Determine the [X, Y] coordinate at the center of the cell enclosing the given text.  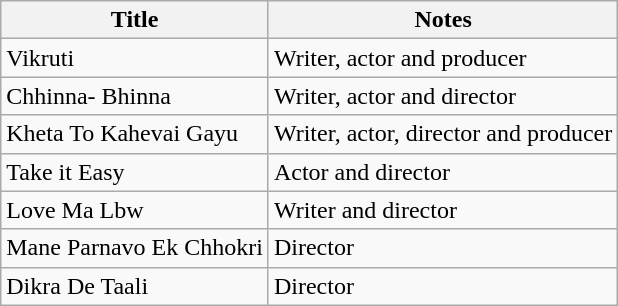
Chhinna- Bhinna [135, 96]
Writer, actor and director [442, 96]
Kheta To Kahevai Gayu [135, 134]
Notes [442, 20]
Dikra De Taali [135, 286]
Take it Easy [135, 172]
Title [135, 20]
Mane Parnavo Ek Chhokri [135, 248]
Writer and director [442, 210]
Writer, actor, director and producer [442, 134]
Writer, actor and producer [442, 58]
Vikruti [135, 58]
Actor and director [442, 172]
Love Ma Lbw [135, 210]
